Locate the cell with the specified text and output its (X, Y) center coordinate. 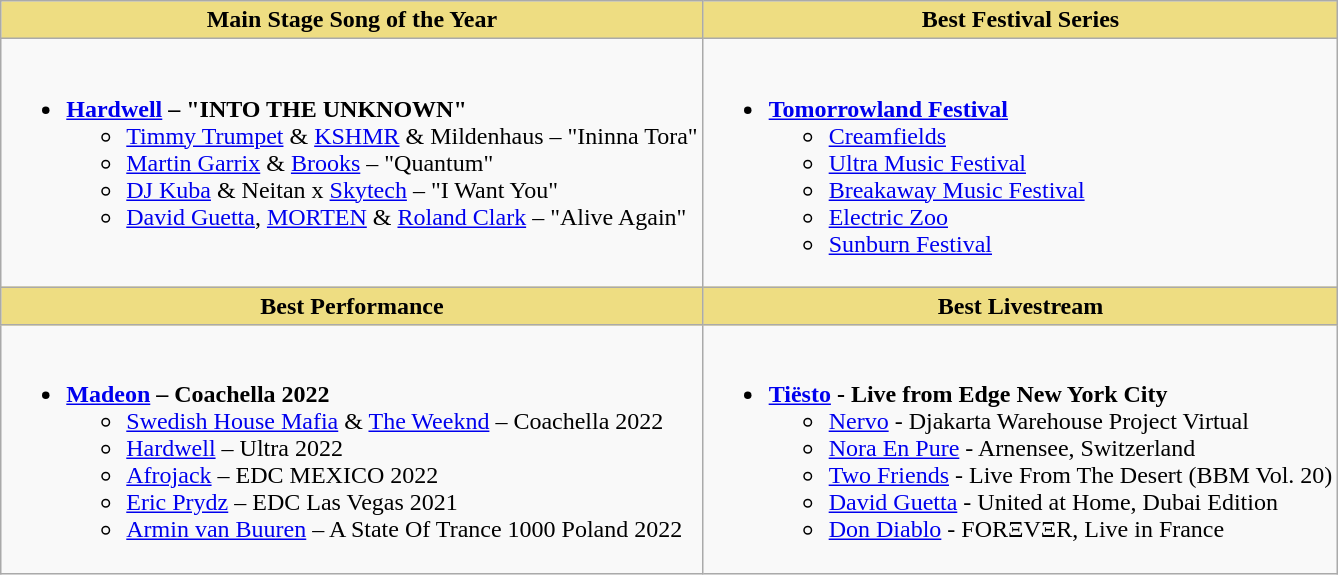
Tomorrowland FestivalCreamfieldsUltra Music FestivalBreakaway Music FestivalElectric ZooSunburn Festival (1020, 163)
Main Stage Song of the Year (352, 20)
Best Performance (352, 306)
Best Festival Series (1020, 20)
Best Livestream (1020, 306)
